Provide the [X, Y] coordinate of the cell's center where the given text is located.  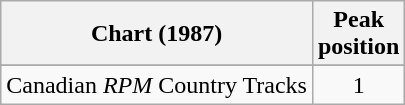
Chart (1987) [157, 34]
Peakposition [358, 34]
1 [358, 85]
Canadian RPM Country Tracks [157, 85]
